Search for the cell housing the specified text and yield its [X, Y] center coordinate. 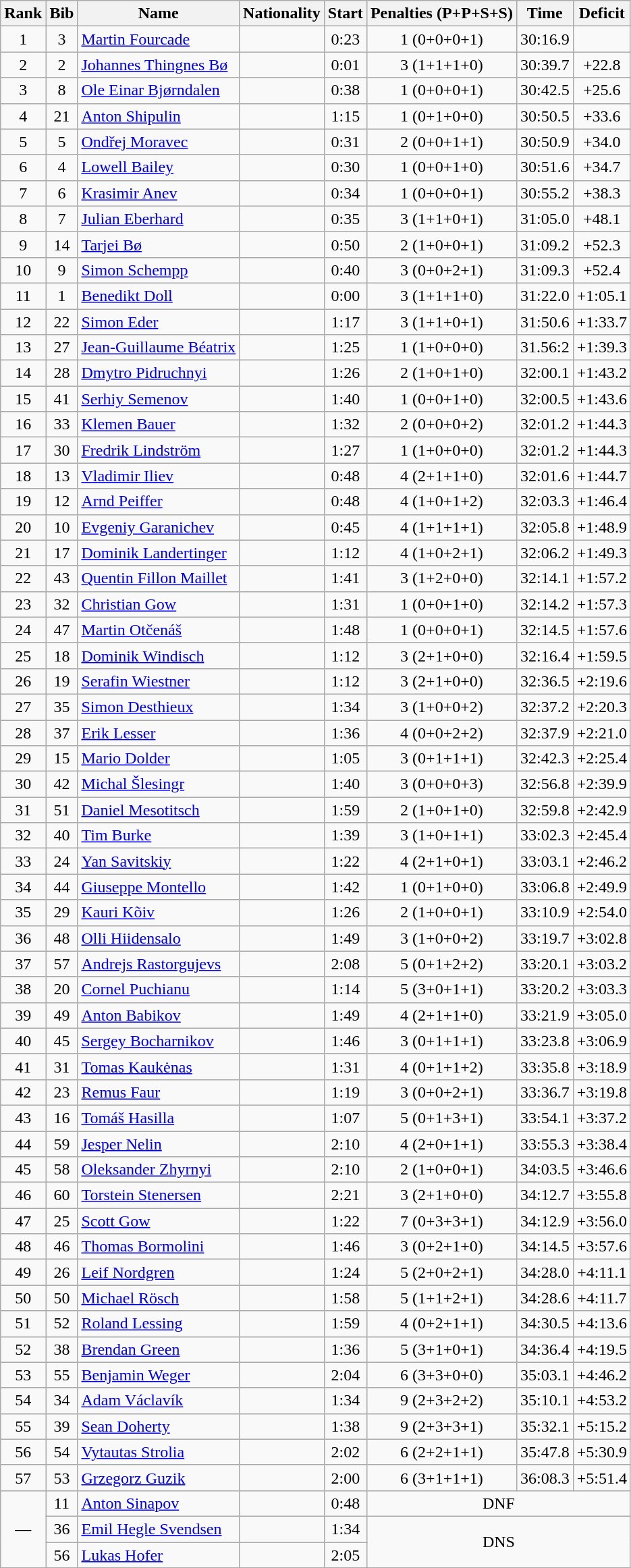
Klemen Bauer [159, 425]
5 (2+0+2+1) [441, 1272]
Kauri Kõiv [159, 913]
Vladimir Iliev [159, 476]
33:21.9 [545, 1015]
3 (0+2+1+0) [441, 1247]
Michael Rösch [159, 1298]
1:07 [346, 1118]
31:50.6 [545, 322]
4 (2+1+0+1) [441, 861]
32:14.5 [545, 630]
30:50.5 [545, 116]
+1:43.6 [602, 399]
Martin Fourcade [159, 39]
+4:46.2 [602, 1375]
34:28.0 [545, 1272]
Dmytro Pidruchnyi [159, 373]
Simon Schempp [159, 270]
DNS [498, 1542]
+38.3 [602, 193]
Benjamin Weger [159, 1375]
Penalties (P+P+S+S) [441, 13]
0:31 [346, 142]
Remus Faur [159, 1092]
+1:46.4 [602, 502]
Quentin Fillon Maillet [159, 578]
5 (3+1+0+1) [441, 1349]
4 (0+2+1+1) [441, 1324]
Lukas Hofer [159, 1555]
Erik Lesser [159, 732]
1:58 [346, 1298]
30:39.7 [545, 65]
+1:57.3 [602, 604]
33:55.3 [545, 1144]
Ole Einar Bjørndalen [159, 90]
Anton Babikov [159, 1015]
32:01.6 [545, 476]
Dominik Windisch [159, 655]
32:56.8 [545, 784]
+2:20.3 [602, 707]
Evgeniy Garanichev [159, 527]
+3:55.8 [602, 1195]
+1:33.7 [602, 322]
Roland Lessing [159, 1324]
6 (3+1+1+1) [441, 1478]
+52.3 [602, 244]
Torstein Stenersen [159, 1195]
Jesper Nelin [159, 1144]
33:35.8 [545, 1066]
60 [62, 1195]
34:30.5 [545, 1324]
Tim Burke [159, 836]
+3:18.9 [602, 1066]
+1:43.2 [602, 373]
33:19.7 [545, 938]
5 (0+1+3+1) [441, 1118]
+2:42.9 [602, 810]
Martin Otčenáš [159, 630]
4 (2+0+1+1) [441, 1144]
1:39 [346, 836]
4 (1+0+1+2) [441, 502]
32:14.1 [545, 578]
+2:25.4 [602, 759]
Yan Savitskiy [159, 861]
DNF [498, 1503]
32:05.8 [545, 527]
Mario Dolder [159, 759]
Tarjei Bø [159, 244]
9 (2+3+2+2) [441, 1401]
6 (2+2+1+1) [441, 1452]
Rank [23, 13]
34:36.4 [545, 1349]
1:17 [346, 322]
0:00 [346, 296]
2:08 [346, 964]
Jean-Guillaume Béatrix [159, 348]
Grzegorz Guzik [159, 1478]
0:35 [346, 219]
Julian Eberhard [159, 219]
+1:44.7 [602, 476]
+1:57.2 [602, 578]
Bib [62, 13]
35:10.1 [545, 1401]
Daniel Mesotitsch [159, 810]
32:36.5 [545, 681]
+1:05.1 [602, 296]
3 (1+0+1+1) [441, 836]
Ondřej Moravec [159, 142]
+2:49.9 [602, 887]
31:09.2 [545, 244]
Michal Šlesingr [159, 784]
Johannes Thingnes Bø [159, 65]
Anton Shipulin [159, 116]
32:16.4 [545, 655]
+3:46.6 [602, 1170]
+5:51.4 [602, 1478]
32:00.1 [545, 373]
4 (1+0+2+1) [441, 553]
Olli Hiidensalo [159, 938]
33:02.3 [545, 836]
32:59.8 [545, 810]
35:32.1 [545, 1426]
+3:38.4 [602, 1144]
+5:30.9 [602, 1452]
Anton Sinapov [159, 1503]
1:27 [346, 450]
+3:19.8 [602, 1092]
Fredrik Lindström [159, 450]
+2:21.0 [602, 732]
+48.1 [602, 219]
Benedikt Doll [159, 296]
+2:46.2 [602, 861]
1:05 [346, 759]
2:05 [346, 1555]
34:14.5 [545, 1247]
+3:56.0 [602, 1221]
7 (0+3+3+1) [441, 1221]
1:48 [346, 630]
1:15 [346, 116]
+52.4 [602, 270]
Tomas Kaukėnas [159, 1066]
+3:03.2 [602, 964]
3 (0+0+0+3) [441, 784]
+34.0 [602, 142]
Arnd Peiffer [159, 502]
Nationality [282, 13]
1:19 [346, 1092]
2 (0+0+1+1) [441, 142]
+5:15.2 [602, 1426]
33:03.1 [545, 861]
+2:54.0 [602, 913]
34:28.6 [545, 1298]
1:42 [346, 887]
1:41 [346, 578]
1:25 [346, 348]
1:14 [346, 990]
Cornel Puchianu [159, 990]
36:08.3 [545, 1478]
+3:02.8 [602, 938]
2:04 [346, 1375]
32:03.3 [545, 502]
9 (2+3+3+1) [441, 1426]
31:22.0 [545, 296]
Emil Hegle Svendsen [159, 1529]
33:20.2 [545, 990]
59 [62, 1144]
32:42.3 [545, 759]
1:32 [346, 425]
+22.8 [602, 65]
30:42.5 [545, 90]
+2:19.6 [602, 681]
30:16.9 [545, 39]
+3:37.2 [602, 1118]
33:36.7 [545, 1092]
Lowell Bailey [159, 167]
+34.7 [602, 167]
32:00.5 [545, 399]
Leif Nordgren [159, 1272]
Start [346, 13]
Deficit [602, 13]
4 (1+1+1+1) [441, 527]
2:02 [346, 1452]
Serafin Wiestner [159, 681]
6 (3+3+0+0) [441, 1375]
Dominik Landertinger [159, 553]
2 (0+0+0+2) [441, 425]
Scott Gow [159, 1221]
+3:06.9 [602, 1041]
0:34 [346, 193]
+4:11.1 [602, 1272]
32:14.2 [545, 604]
+1:39.3 [602, 348]
Sean Doherty [159, 1426]
2:21 [346, 1195]
35:03.1 [545, 1375]
0:38 [346, 90]
Time [545, 13]
+2:45.4 [602, 836]
0:50 [346, 244]
+4:13.6 [602, 1324]
5 (1+1+2+1) [441, 1298]
+25.6 [602, 90]
+3:57.6 [602, 1247]
1:38 [346, 1426]
+4:19.5 [602, 1349]
+1:49.3 [602, 553]
5 (3+0+1+1) [441, 990]
0:40 [346, 270]
32:37.9 [545, 732]
+1:48.9 [602, 527]
30:50.9 [545, 142]
+4:53.2 [602, 1401]
+4:11.7 [602, 1298]
30:51.6 [545, 167]
+1:57.6 [602, 630]
4 (0+1+1+2) [441, 1066]
Serhiy Semenov [159, 399]
34:03.5 [545, 1170]
+1:59.5 [602, 655]
33:10.9 [545, 913]
+2:39.9 [602, 784]
4 (0+0+2+2) [441, 732]
5 (0+1+2+2) [441, 964]
Oleksander Zhyrnyi [159, 1170]
Name [159, 13]
— [23, 1529]
Tomáš Hasilla [159, 1118]
31.56:2 [545, 348]
33:54.1 [545, 1118]
Sergey Bocharnikov [159, 1041]
1:24 [346, 1272]
Brendan Green [159, 1349]
0:45 [346, 527]
33:06.8 [545, 887]
30:55.2 [545, 193]
31:09.3 [545, 270]
+33.6 [602, 116]
0:01 [346, 65]
Thomas Bormolini [159, 1247]
Andrejs Rastorgujevs [159, 964]
Adam Václavík [159, 1401]
2:00 [346, 1478]
Simon Eder [159, 322]
Simon Desthieux [159, 707]
0:23 [346, 39]
33:20.1 [545, 964]
Giuseppe Montello [159, 887]
34:12.7 [545, 1195]
0:30 [346, 167]
32:06.2 [545, 553]
35:47.8 [545, 1452]
Christian Gow [159, 604]
31:05.0 [545, 219]
+3:05.0 [602, 1015]
Krasimir Anev [159, 193]
Vytautas Strolia [159, 1452]
33:23.8 [545, 1041]
+3:03.3 [602, 990]
58 [62, 1170]
3 (1+2+0+0) [441, 578]
34:12.9 [545, 1221]
32:37.2 [545, 707]
